Output the [x, y] coordinate of the center of the cell containing the given text.  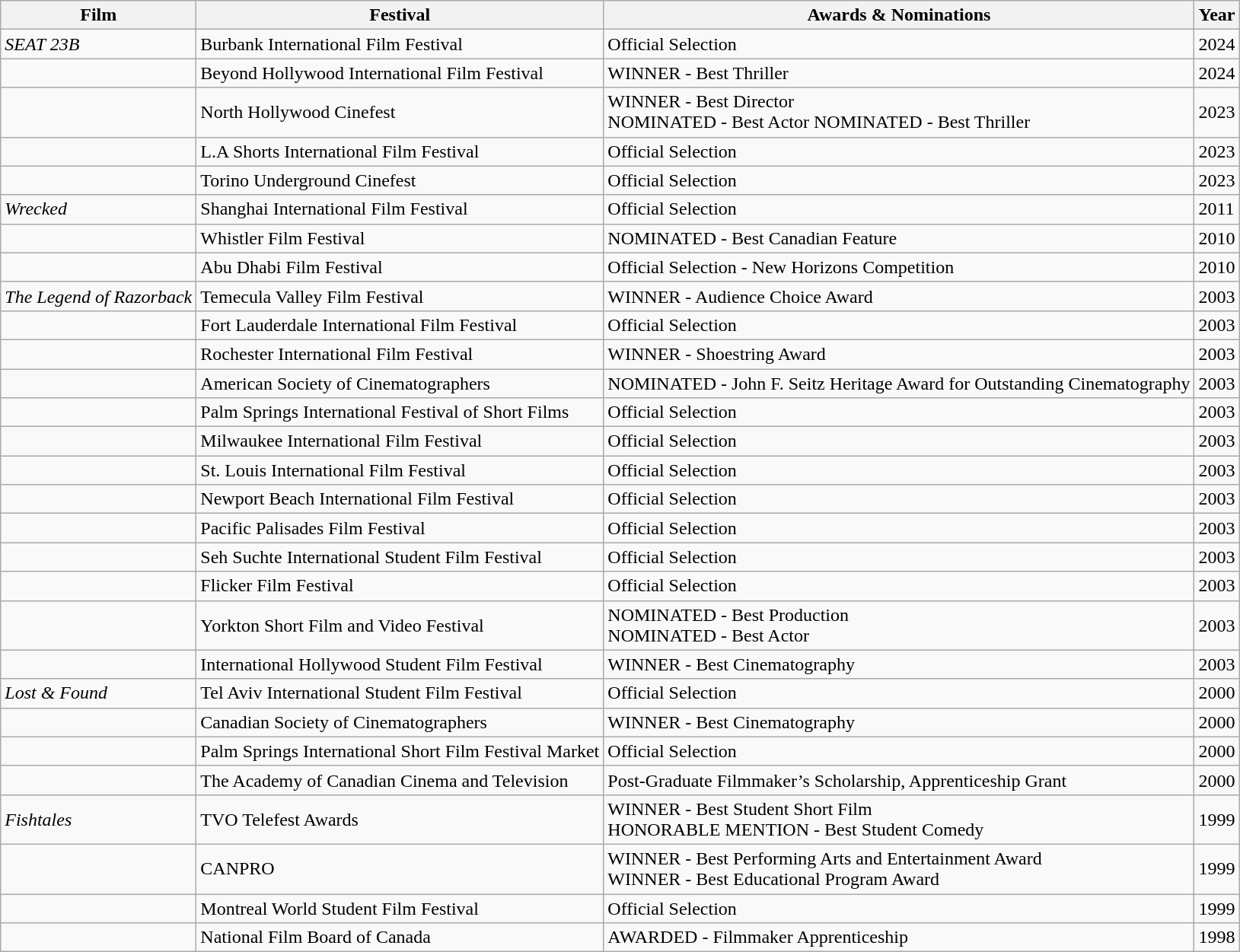
Palm Springs International Short Film Festival Market [400, 751]
Whistler Film Festival [400, 238]
Pacific Palisades Film Festival [400, 528]
Official Selection - New Horizons Competition [899, 267]
2011 [1216, 209]
The Legend of Razorback [99, 296]
TVO Telefest Awards [400, 819]
1998 [1216, 938]
Montreal World Student Film Festival [400, 908]
Newport Beach International Film Festival [400, 499]
L.A Shorts International Film Festival [400, 151]
Shanghai International Film Festival [400, 209]
Canadian Society of Cinematographers [400, 722]
Flicker Film Festival [400, 586]
Film [99, 15]
Palm Springs International Festival of Short Films [400, 412]
Wrecked [99, 209]
Burbank International Film Festival [400, 44]
Awards & Nominations [899, 15]
Abu Dhabi Film Festival [400, 267]
Temecula Valley Film Festival [400, 296]
CANPRO [400, 869]
Lost & Found [99, 693]
Seh Suchte International Student Film Festival [400, 557]
WINNER - Audience Choice Award [899, 296]
Festival [400, 15]
WINNER - Shoestring Award [899, 354]
Yorkton Short Film and Video Festival [400, 626]
NOMINATED - Best Canadian Feature [899, 238]
Beyond Hollywood International Film Festival [400, 73]
Post-Graduate Filmmaker’s Scholarship, Apprenticeship Grant [899, 780]
Fort Lauderdale International Film Festival [400, 325]
SEAT 23B [99, 44]
Rochester International Film Festival [400, 354]
WINNER - Best Student Short FilmHONORABLE MENTION - Best Student Comedy [899, 819]
North Hollywood Cinefest [400, 113]
St. Louis International Film Festival [400, 470]
WINNER - Best Performing Arts and Entertainment AwardWINNER - Best Educational Program Award [899, 869]
Tel Aviv International Student Film Festival [400, 693]
National Film Board of Canada [400, 938]
Fishtales [99, 819]
The Academy of Canadian Cinema and Television [400, 780]
WINNER - Best DirectorNOMINATED - Best Actor NOMINATED - Best Thriller [899, 113]
NOMINATED - John F. Seitz Heritage Award for Outstanding Cinematography [899, 383]
Milwaukee International Film Festival [400, 441]
NOMINATED - Best ProductionNOMINATED - Best Actor [899, 626]
AWARDED - Filmmaker Apprenticeship [899, 938]
Torino Underground Cinefest [400, 180]
Year [1216, 15]
American Society of Cinematographers [400, 383]
WINNER - Best Thriller [899, 73]
International Hollywood Student Film Festival [400, 664]
